Search for the cell housing the specified text and yield its [X, Y] center coordinate. 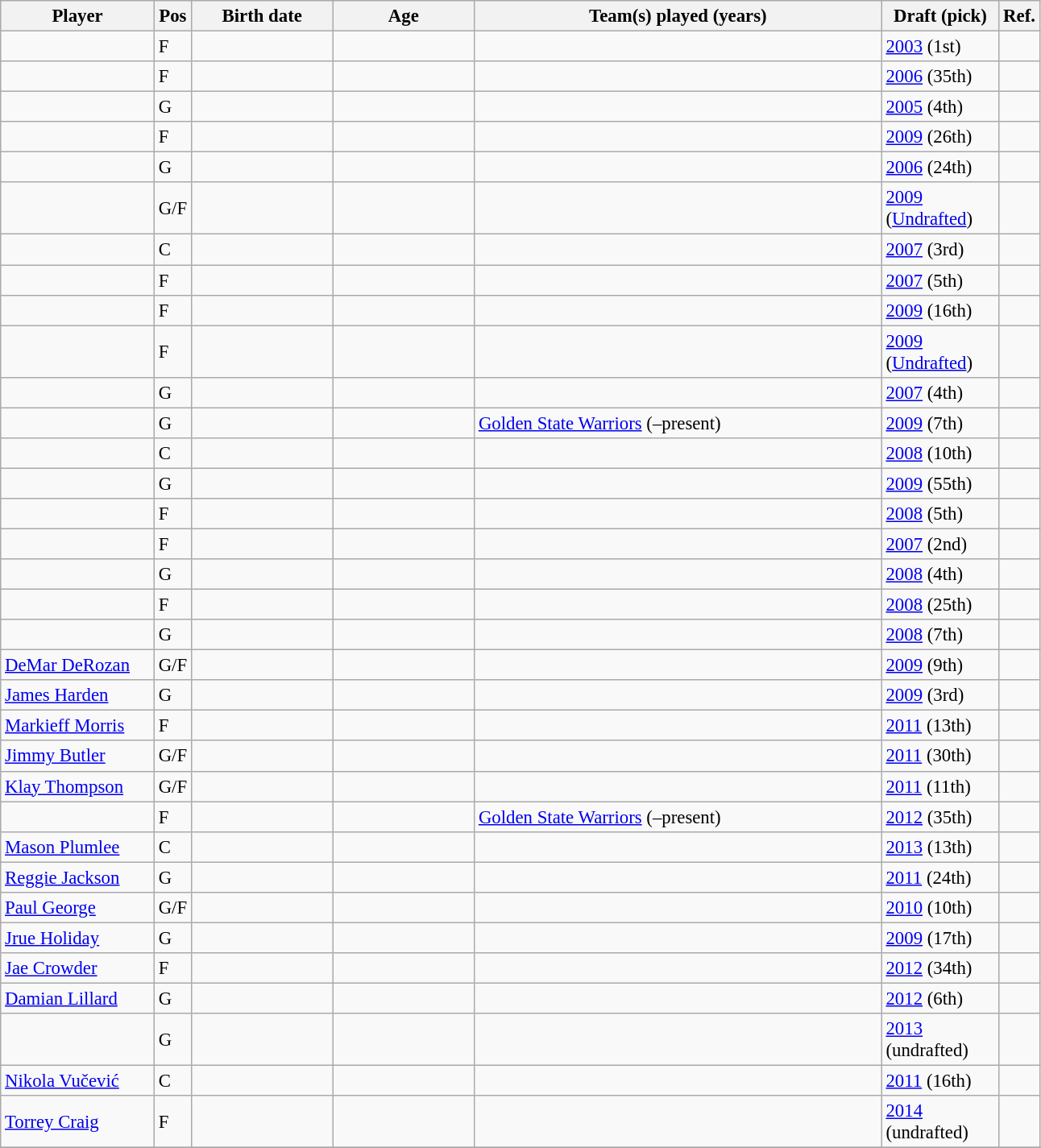
Jrue Holiday [77, 938]
Ref. [1019, 16]
2011 (24th) [940, 877]
2008 (4th) [940, 574]
Age [404, 16]
Mason Plumlee [77, 847]
2009 (9th) [940, 665]
2007 (2nd) [940, 544]
James Harden [77, 695]
2003 (1st) [940, 47]
Jimmy Butler [77, 756]
2011 (30th) [940, 756]
2007 (5th) [940, 280]
2005 (4th) [940, 107]
Reggie Jackson [77, 877]
Pos [172, 16]
Team(s) played (years) [678, 16]
2009 (3rd) [940, 695]
2006 (24th) [940, 168]
2014 (undrafted) [940, 1121]
Player [77, 16]
2012 (35th) [940, 817]
2008 (5th) [940, 514]
Klay Thompson [77, 786]
2008 (7th) [940, 635]
Nikola Vučević [77, 1081]
2013 (undrafted) [940, 1039]
2006 (35th) [940, 77]
2007 (3rd) [940, 250]
2012 (6th) [940, 998]
Jae Crowder [77, 968]
Markieff Morris [77, 726]
2011 (16th) [940, 1081]
Paul George [77, 908]
Birth date [262, 16]
Draft (pick) [940, 16]
2007 (4th) [940, 392]
2011 (13th) [940, 726]
2009 (26th) [940, 137]
2012 (34th) [940, 968]
2008 (10th) [940, 454]
2008 (25th) [940, 605]
Torrey Craig [77, 1121]
2009 (7th) [940, 423]
2009 (55th) [940, 483]
2010 (10th) [940, 908]
2011 (11th) [940, 786]
2009 (17th) [940, 938]
2009 (16th) [940, 310]
Damian Lillard [77, 998]
DeMar DeRozan [77, 665]
2013 (13th) [940, 847]
